Capture the cell that displays the provided text and extract its [x, y] central coordinate. 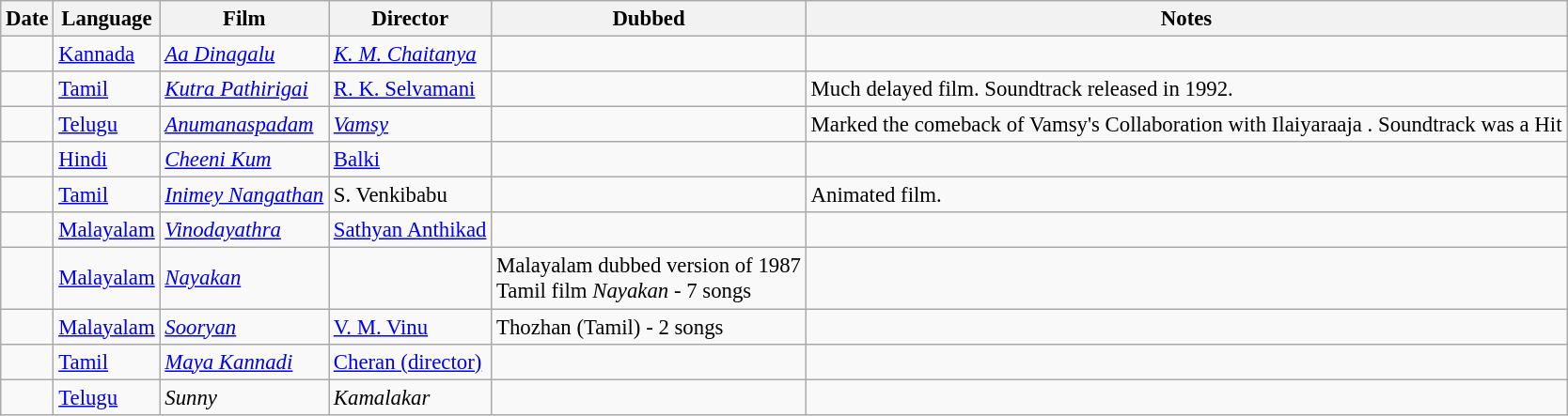
K. M. Chaitanya [410, 54]
Malayalam dubbed version of 1987Tamil film Nayakan - 7 songs [649, 278]
Kannada [107, 54]
Sooryan [244, 327]
Vinodayathra [244, 230]
Notes [1186, 19]
Much delayed film. Soundtrack released in 1992. [1186, 89]
Maya Kannadi [244, 362]
Sathyan Anthikad [410, 230]
Kamalakar [410, 397]
Director [410, 19]
Aa Dinagalu [244, 54]
Kutra Pathirigai [244, 89]
S. Venkibabu [410, 195]
Cheran (director) [410, 362]
Animated film. [1186, 195]
Inimey Nangathan [244, 195]
Hindi [107, 160]
Anumanaspadam [244, 125]
Language [107, 19]
Date [27, 19]
Sunny [244, 397]
Vamsy [410, 125]
V. M. Vinu [410, 327]
Thozhan (Tamil) - 2 songs [649, 327]
Marked the comeback of Vamsy's Collaboration with Ilaiyaraaja . Soundtrack was a Hit [1186, 125]
Balki [410, 160]
R. K. Selvamani [410, 89]
Film [244, 19]
Nayakan [244, 278]
Cheeni Kum [244, 160]
Dubbed [649, 19]
